Extract the (x, y) coordinate from the center of the cell holding the provided text.  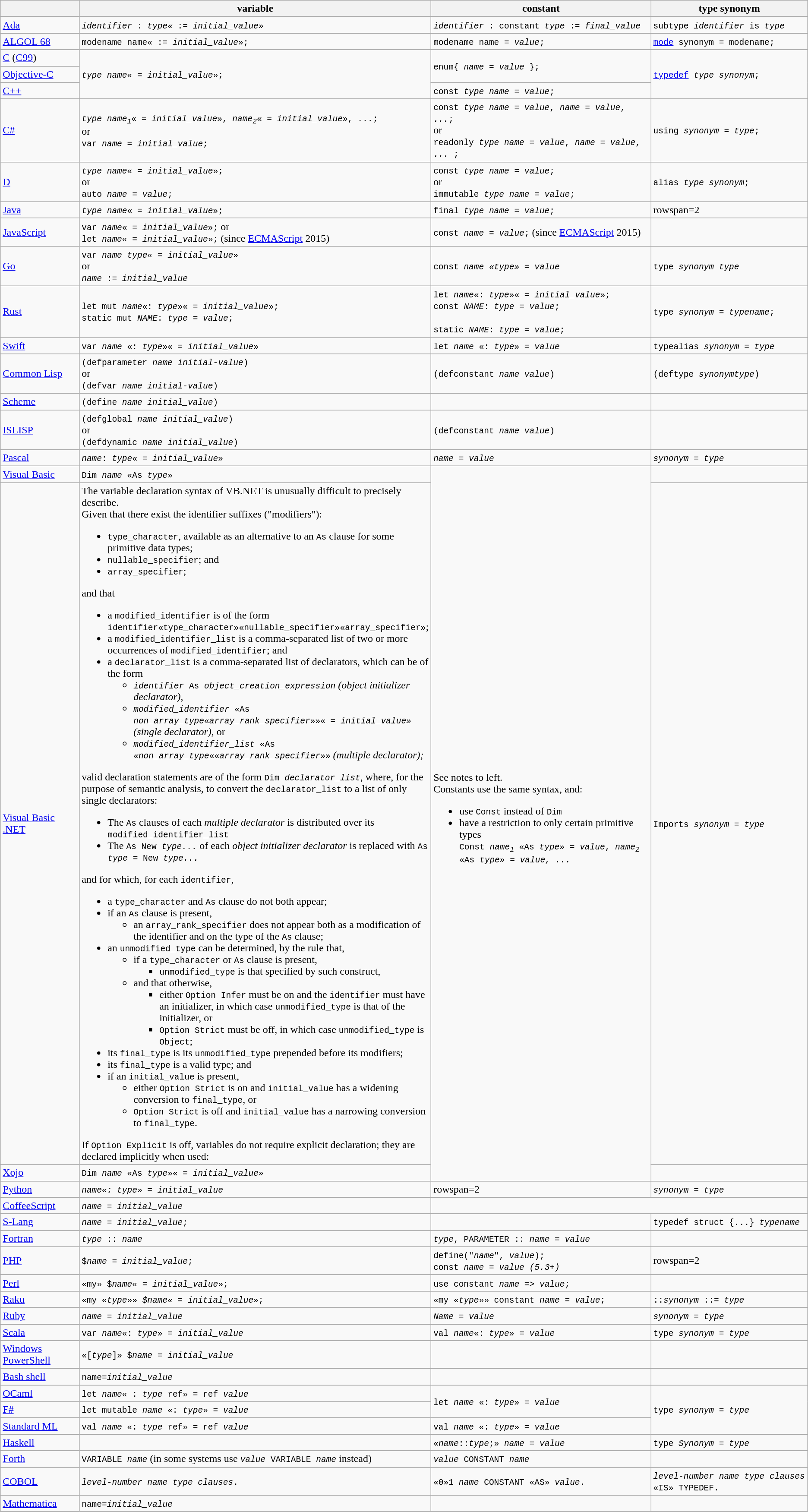
subtype identifier is type (729, 25)
level-number name type clauses. (256, 1481)
Visual Basic (40, 474)
type name1« = initial_value», name2« = initial_value», ...;orvar name = initial_value; (256, 130)
type synonym (729, 9)
name = value (541, 458)
ALGOL 68 (40, 41)
«my «type»» constant name = value; (541, 1299)
ISLISP (40, 430)
$name = initial_value; (256, 1260)
(defparameter name initial-value)or(defvar name initial-value) (256, 374)
type Synonym = type (729, 1443)
Perl (40, 1283)
alias type synonym; (729, 182)
modename name« := initial_value»; (256, 41)
const type name = value; (541, 91)
const name = value; (since ECMAScript 2015) (541, 232)
type, PARAMETER :: name = value (541, 1238)
S-Lang (40, 1222)
type name« = initial_value»;orauto name = value; (256, 182)
C++ (40, 91)
Dim name «As type» (256, 474)
Pascal (40, 458)
Scala (40, 1332)
(defglobal name initial_value)or(defdynamic name initial_value) (256, 430)
Python (40, 1189)
Forth (40, 1459)
mode synonym = modename; (729, 41)
Windows PowerShell (40, 1354)
type synonym = typename; (729, 312)
Raku (40, 1299)
name: type« = initial_value» (256, 458)
Go (40, 266)
let mutable name «: type» = value (256, 1410)
modename name = value; (541, 41)
const type name = value;orimmutable type name = value; (541, 182)
typedef struct {...} typename (729, 1222)
enum{ name = value }; (541, 66)
typealias synonym = type (729, 346)
F# (40, 1410)
val name «: type ref» = ref value (256, 1426)
«my» $name« = initial_value»; (256, 1283)
const name «type» = value (541, 266)
CoffeeScript (40, 1206)
typedef type synonym; (729, 74)
Imports synonym = type (729, 824)
identifier : constant type := final_value (541, 25)
identifier : type« := initial_value» (256, 25)
final type name = value; (541, 210)
type synonym type (729, 266)
Mathematica (40, 1503)
var name type« = initial_value»orname := initial_value (256, 266)
name = initial_value; (256, 1222)
OCaml (40, 1393)
val name«: type» = value (541, 1332)
JavaScript (40, 232)
«[type]» $name = initial_value (256, 1354)
Visual Basic .NET (40, 824)
let name« : type ref» = ref value (256, 1393)
var name «: type»« = initial_value» (256, 346)
VARIABLE name (in some systems use value VARIABLE name instead) (256, 1459)
use constant name => value; (541, 1283)
Ruby (40, 1316)
Ada (40, 25)
«0»1 name CONSTANT «AS» value. (541, 1481)
var name« = initial_value»; orlet name« = initial_value»; (since ECMAScript 2015) (256, 232)
C (C99) (40, 58)
(deftype synonymtype) (729, 374)
name«: type» = initial_value (256, 1189)
«name::type;» name = value (541, 1443)
Scheme (40, 402)
Java (40, 210)
Standard ML (40, 1426)
constant (541, 9)
const type name = value, name = value, ...;orreadonly type name = value, name = value, ... ; (541, 130)
Fortran (40, 1238)
Rust (40, 312)
::synonym ::= type (729, 1299)
let mut name«: type»« = initial_value»;static mut NAME: type = value; (256, 312)
type :: name (256, 1238)
let name«: type»« = initial_value»;const NAME: type = value;static NAME: type = value; (541, 312)
COBOL (40, 1481)
Dim name «As type»« = initial_value» (256, 1173)
Haskell (40, 1443)
Objective-C (40, 74)
Name = value (541, 1316)
val name «: type» = value (541, 1426)
var name«: type» = initial_value (256, 1332)
using synonym = type; (729, 130)
Swift (40, 346)
PHP (40, 1260)
«my «type»» $name« = initial_value»; (256, 1299)
level-number name type clauses «IS» TYPEDEF. (729, 1481)
Xojo (40, 1173)
D (40, 182)
Bash shell (40, 1377)
define("name", value);const name = value (5.3+) (541, 1260)
Common Lisp (40, 374)
value CONSTANT name (541, 1459)
variable (256, 9)
C# (40, 130)
(define name initial_value) (256, 402)
